Detect which cell encompasses the target text, then output its (X, Y) center coordinate. 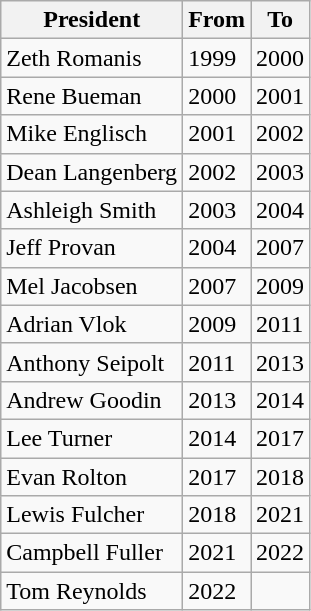
Anthony Seipolt (92, 362)
Rene Bueman (92, 96)
From (217, 20)
Lewis Fulcher (92, 515)
President (92, 20)
Tom Reynolds (92, 591)
Lee Turner (92, 438)
Jeff Provan (92, 248)
1999 (217, 58)
Andrew Goodin (92, 400)
Dean Langenberg (92, 172)
Mel Jacobsen (92, 286)
Evan Rolton (92, 477)
Campbell Fuller (92, 553)
Zeth Romanis (92, 58)
To (280, 20)
Adrian Vlok (92, 324)
Mike Englisch (92, 134)
Ashleigh Smith (92, 210)
